Extract the [X, Y] coordinate from the center of the cell holding the provided text.  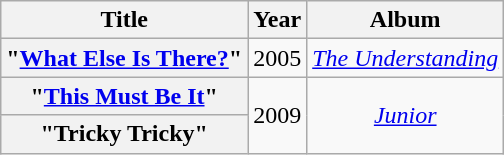
2005 [278, 58]
Album [406, 20]
"What Else Is There?" [124, 58]
The Understanding [406, 58]
Year [278, 20]
2009 [278, 115]
"Tricky Tricky" [124, 134]
"This Must Be It" [124, 96]
Junior [406, 115]
Title [124, 20]
